Scan for the cell matching the given text and deliver its (X, Y) coordinate at center. 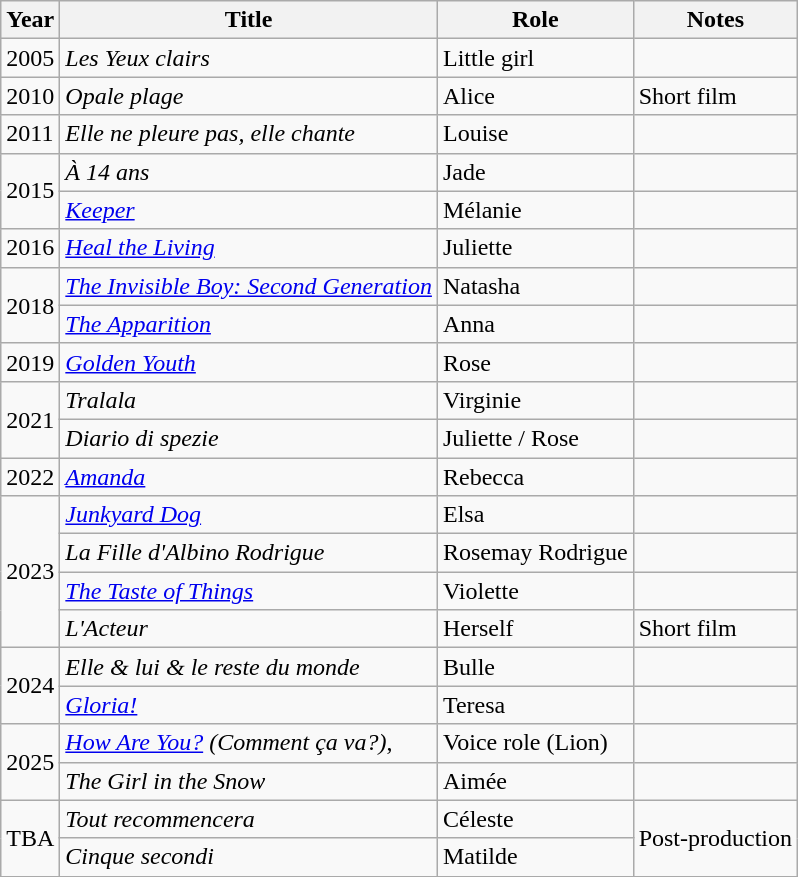
La Fille d'Albino Rodrigue (249, 553)
The Girl in the Snow (249, 781)
Jade (535, 172)
2024 (30, 686)
Teresa (535, 705)
Cinque secondi (249, 857)
The Apparition (249, 324)
Gloria! (249, 705)
2005 (30, 58)
2010 (30, 96)
Rebecca (535, 477)
2016 (30, 248)
The Taste of Things (249, 591)
Amanda (249, 477)
Role (535, 20)
2018 (30, 305)
Louise (535, 134)
Rose (535, 362)
Alice (535, 96)
Little girl (535, 58)
2015 (30, 191)
2025 (30, 762)
Title (249, 20)
2011 (30, 134)
Opale plage (249, 96)
Violette (535, 591)
Junkyard Dog (249, 515)
Golden Youth (249, 362)
How Are You? (Comment ça va?), (249, 743)
2021 (30, 419)
Rosemay Rodrigue (535, 553)
2023 (30, 572)
À 14 ans (249, 172)
Céleste (535, 819)
2019 (30, 362)
Voice role (Lion) (535, 743)
The Invisible Boy: Second Generation (249, 286)
Post-production (715, 838)
Heal the Living (249, 248)
Aimée (535, 781)
Year (30, 20)
Herself (535, 629)
Tralala (249, 400)
2022 (30, 477)
Natasha (535, 286)
L'Acteur (249, 629)
Virginie (535, 400)
Diario di spezie (249, 438)
Anna (535, 324)
Matilde (535, 857)
Notes (715, 20)
Keeper (249, 210)
Mélanie (535, 210)
Elle & lui & le reste du monde (249, 667)
Bulle (535, 667)
Tout recommencera (249, 819)
TBA (30, 838)
Juliette (535, 248)
Les Yeux clairs (249, 58)
Elsa (535, 515)
Juliette / Rose (535, 438)
Elle ne pleure pas, elle chante (249, 134)
